Return [X, Y] of the center of cell containing provided text 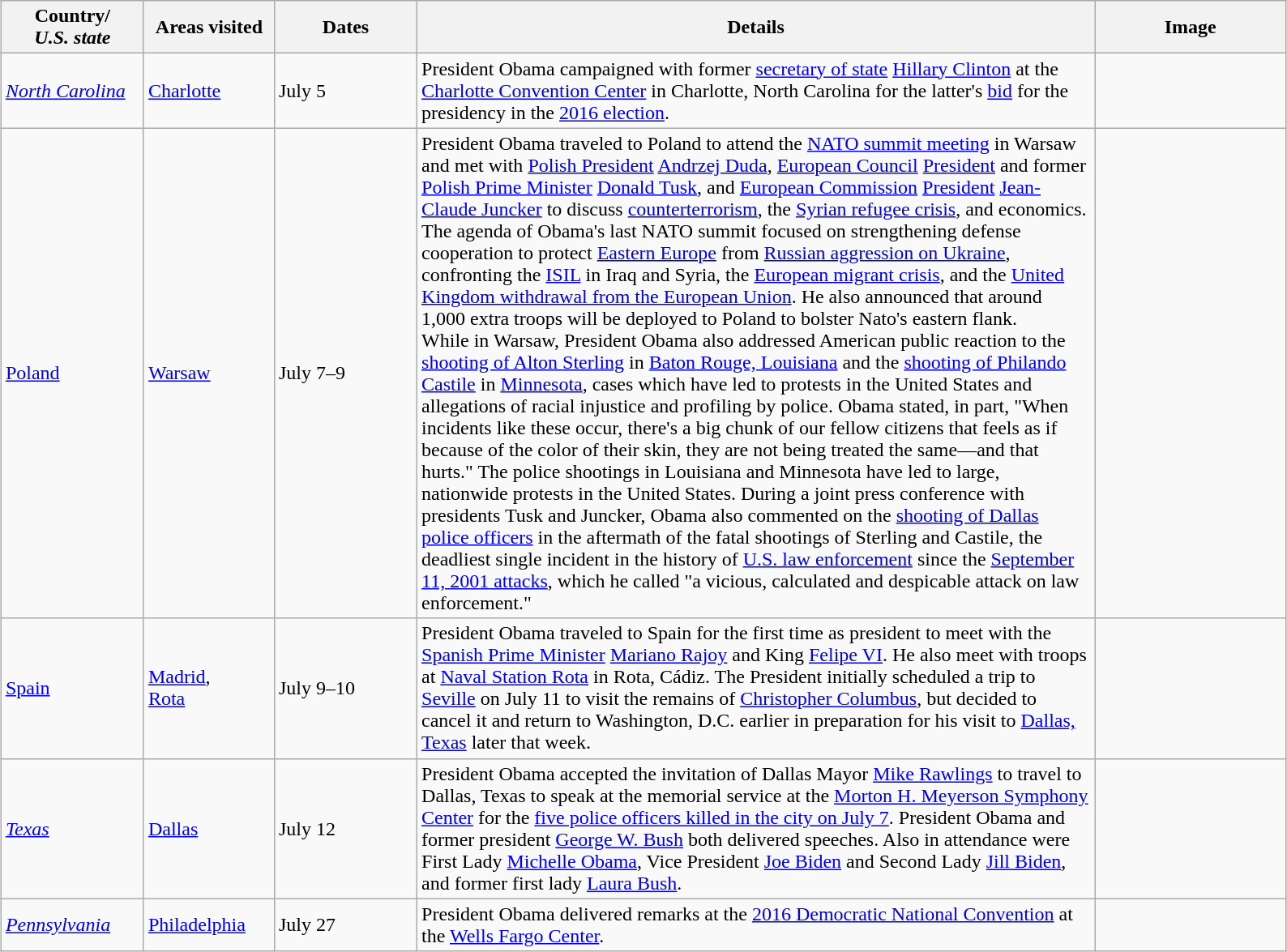
Dates [345, 28]
Philadelphia [209, 925]
Dallas [209, 828]
July 12 [345, 828]
Charlotte [209, 91]
Texas [72, 828]
July 5 [345, 91]
Image [1191, 28]
Madrid,Rota [209, 689]
Country/U.S. state [72, 28]
July 27 [345, 925]
Spain [72, 689]
Pennsylvania [72, 925]
Areas visited [209, 28]
President Obama delivered remarks at the 2016 Democratic National Convention at the Wells Fargo Center. [756, 925]
July 7–9 [345, 373]
Poland [72, 373]
July 9–10 [345, 689]
Details [756, 28]
North Carolina [72, 91]
Warsaw [209, 373]
